Return the (x, y) coordinate for the center point of the cell that contains the specified text.  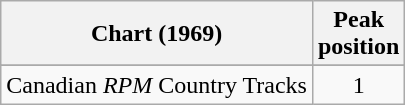
Canadian RPM Country Tracks (157, 85)
1 (358, 85)
Chart (1969) (157, 34)
Peakposition (358, 34)
